Identify which cell holds the provided text, then report its [X, Y] central coordinate. 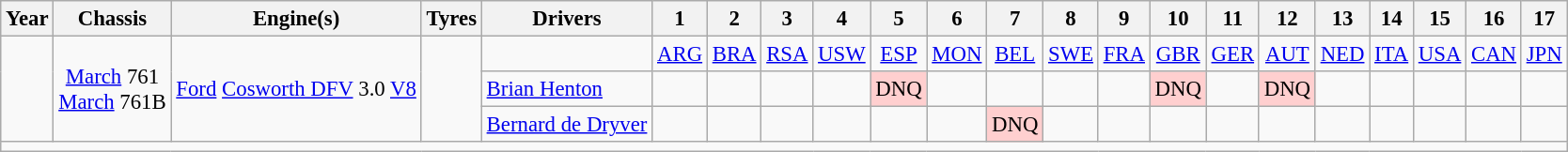
Ford Cosworth DFV 3.0 V8 [296, 90]
AUT [1287, 54]
FRA [1124, 54]
Brian Henton [566, 89]
Drivers [566, 19]
ESP [899, 54]
14 [1391, 19]
SWE [1072, 54]
Bernard de Dryver [566, 125]
8 [1072, 19]
ARG [681, 54]
JPN [1544, 54]
Tyres [451, 19]
13 [1342, 19]
9 [1124, 19]
15 [1439, 19]
MON [957, 54]
3 [788, 19]
2 [733, 19]
5 [899, 19]
7 [1015, 19]
12 [1287, 19]
Year [27, 19]
GER [1232, 54]
Engine(s) [296, 19]
CAN [1495, 54]
GBR [1178, 54]
ITA [1391, 54]
17 [1544, 19]
1 [681, 19]
6 [957, 19]
10 [1178, 19]
RSA [788, 54]
USA [1439, 54]
16 [1495, 19]
11 [1232, 19]
Chassis [113, 19]
BEL [1015, 54]
4 [842, 19]
NED [1342, 54]
USW [842, 54]
March 761March 761B [113, 90]
BRA [733, 54]
